Locate the cell with the specified text and output its [X, Y] center coordinate. 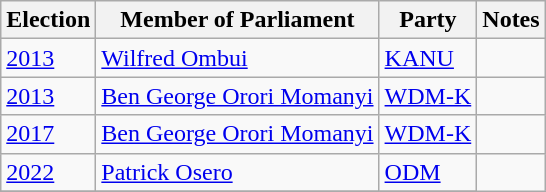
ODM [428, 172]
Member of Parliament [238, 20]
Election [48, 20]
Notes [511, 20]
Wilfred Ombui [238, 58]
KANU [428, 58]
2017 [48, 134]
2022 [48, 172]
Party [428, 20]
Patrick Osero [238, 172]
